Find where the given text appears and provide that cell's center as (X, Y) coordinate. 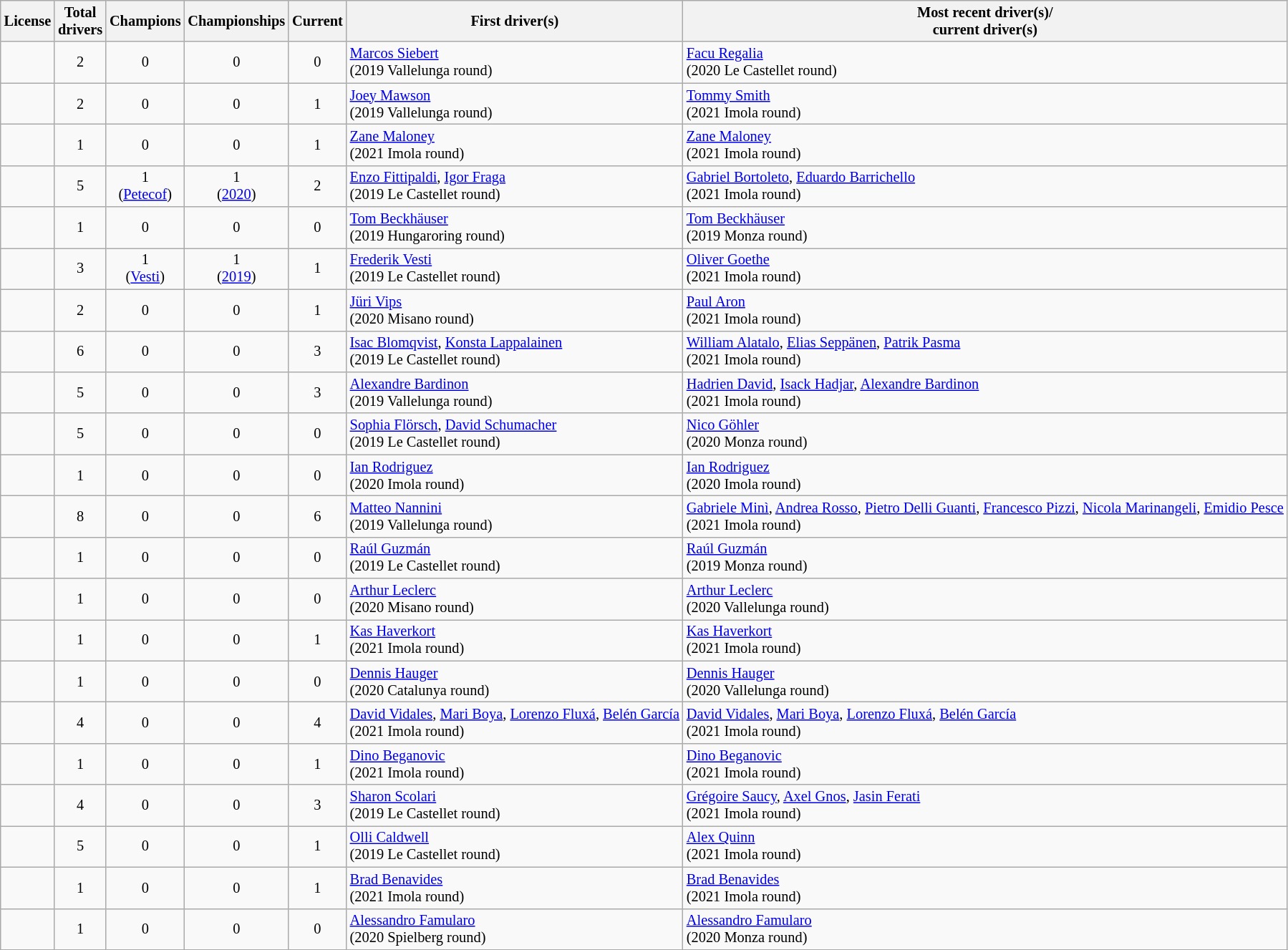
Dennis Hauger(2020 Catalunya round) (515, 682)
Hadrien David, Isack Hadjar, Alexandre Bardinon(2021 Imola round) (985, 392)
Raúl Guzmán(2019 Le Castellet round) (515, 558)
1(Petecof) (145, 186)
Facu Regalia(2020 Le Castellet round) (985, 62)
Raúl Guzmán(2019 Monza round) (985, 558)
Matteo Nannini(2019 Vallelunga round) (515, 516)
Arthur Leclerc(2020 Misano round) (515, 599)
Most recent driver(s)/current driver(s) (985, 21)
Paul Aron(2021 Imola round) (985, 310)
Dennis Hauger(2020 Vallelunga round) (985, 682)
Tom Beckhäuser(2019 Monza round) (985, 228)
Gabriele Minì, Andrea Rosso, Pietro Delli Guanti, Francesco Pizzi, Nicola Marinangeli, Emidio Pesce(2021 Imola round) (985, 516)
Frederik Vesti(2019 Le Castellet round) (515, 268)
Totaldrivers (80, 21)
William Alatalo, Elias Seppänen, Patrik Pasma(2021 Imola round) (985, 352)
License (27, 21)
Champions (145, 21)
8 (80, 516)
Enzo Fittipaldi, Igor Fraga(2019 Le Castellet round) (515, 186)
1(Vesti) (145, 268)
Oliver Goethe(2021 Imola round) (985, 268)
Arthur Leclerc(2020 Vallelunga round) (985, 599)
Current (318, 21)
Sharon Scolari(2019 Le Castellet round) (515, 805)
Alex Quinn(2021 Imola round) (985, 846)
First driver(s) (515, 21)
Alexandre Bardinon(2019 Vallelunga round) (515, 392)
Isac Blomqvist, Konsta Lappalainen(2019 Le Castellet round) (515, 352)
Alessandro Famularo(2020 Monza round) (985, 929)
Grégoire Saucy, Axel Gnos, Jasin Ferati(2021 Imola round) (985, 805)
Championships (236, 21)
1(2020) (236, 186)
Joey Mawson(2019 Vallelunga round) (515, 104)
Marcos Siebert(2019 Vallelunga round) (515, 62)
Nico Göhler(2020 Monza round) (985, 434)
Jüri Vips(2020 Misano round) (515, 310)
Sophia Flörsch, David Schumacher(2019 Le Castellet round) (515, 434)
1(2019) (236, 268)
Tommy Smith(2021 Imola round) (985, 104)
Tom Beckhäuser(2019 Hungaroring round) (515, 228)
Gabriel Bortoleto, Eduardo Barrichello(2021 Imola round) (985, 186)
Alessandro Famularo(2020 Spielberg round) (515, 929)
Olli Caldwell(2019 Le Castellet round) (515, 846)
